Scan for the cell matching the given text and deliver its [X, Y] coordinate at center. 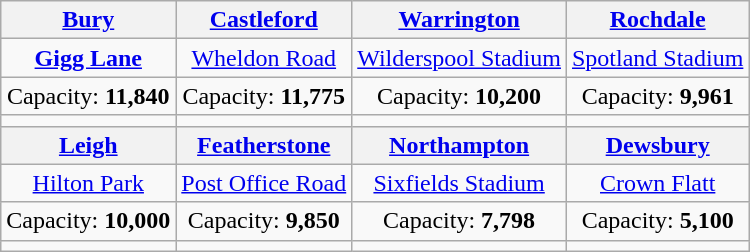
Warrington [460, 20]
Capacity: 7,798 [460, 221]
Wilderspool Stadium [460, 58]
Dewsbury [657, 145]
Spotland Stadium [657, 58]
Capacity: 11,840 [88, 96]
Capacity: 9,961 [657, 96]
Capacity: 11,775 [264, 96]
Post Office Road [264, 183]
Capacity: 5,100 [657, 221]
Castleford [264, 20]
Capacity: 10,200 [460, 96]
Bury [88, 20]
Sixfields Stadium [460, 183]
Northampton [460, 145]
Rochdale [657, 20]
Hilton Park [88, 183]
Featherstone [264, 145]
Leigh [88, 145]
Crown Flatt [657, 183]
Capacity: 9,850 [264, 221]
Capacity: 10,000 [88, 221]
Gigg Lane [88, 58]
Wheldon Road [264, 58]
